Identify which cell holds the provided text, then report its [x, y] central coordinate. 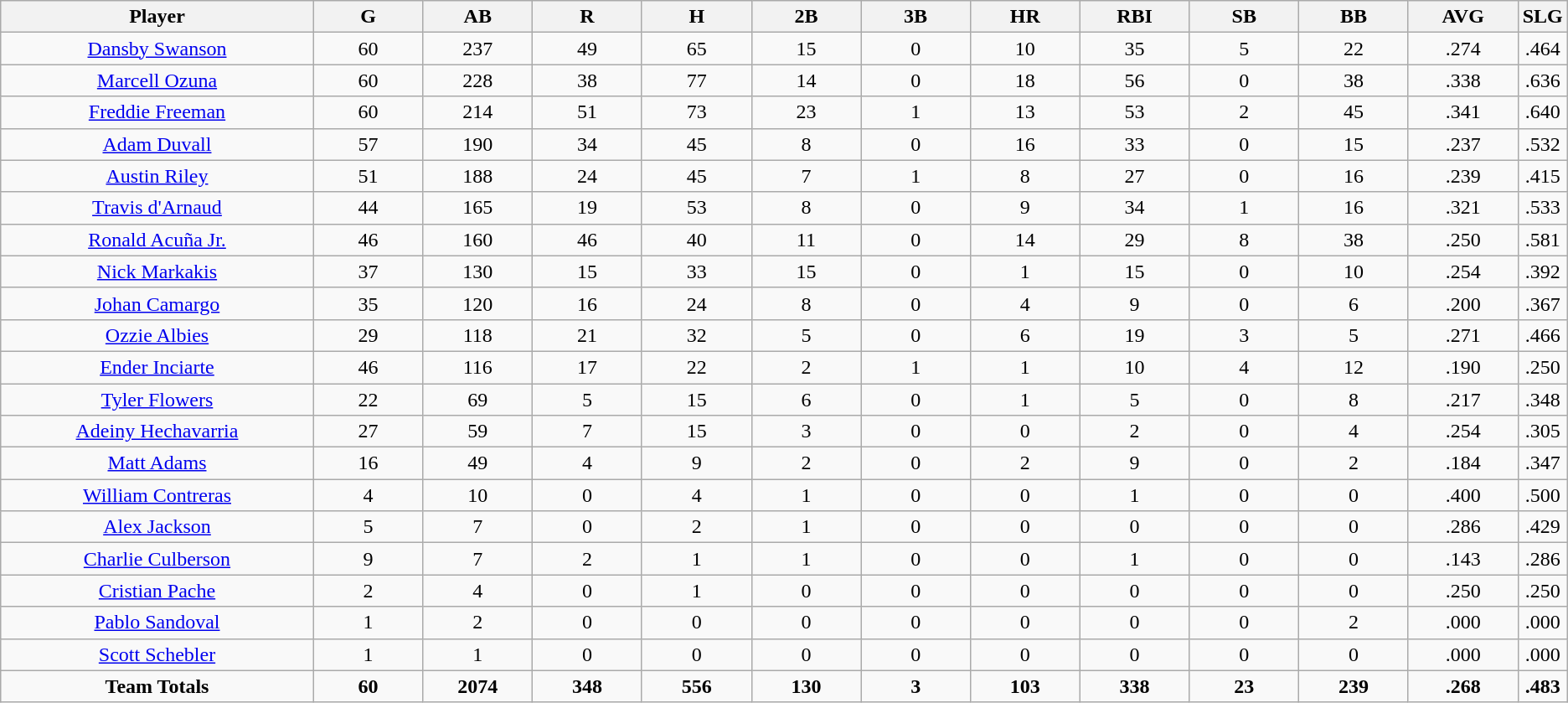
12 [1354, 367]
118 [477, 335]
Pablo Sandoval [157, 623]
56 [1134, 80]
HR [1025, 17]
H [697, 17]
.532 [1543, 144]
165 [477, 208]
21 [588, 335]
59 [477, 432]
13 [1025, 112]
228 [477, 80]
.392 [1543, 271]
.640 [1543, 112]
Dansby Swanson [157, 49]
Charlie Culberson [157, 559]
18 [1025, 80]
Team Totals [157, 686]
.190 [1462, 367]
RBI [1134, 17]
.466 [1543, 335]
R [588, 17]
Alex Jackson [157, 527]
239 [1354, 686]
Travis d'Arnaud [157, 208]
.429 [1543, 527]
44 [369, 208]
William Contreras [157, 495]
190 [477, 144]
.400 [1462, 495]
116 [477, 367]
556 [697, 686]
Freddie Freeman [157, 112]
BB [1354, 17]
.268 [1462, 686]
.200 [1462, 303]
40 [697, 240]
.367 [1543, 303]
Ronald Acuña Jr. [157, 240]
Johan Camargo [157, 303]
3B [916, 17]
.338 [1462, 80]
37 [369, 271]
.581 [1543, 240]
Adam Duvall [157, 144]
65 [697, 49]
.321 [1462, 208]
Tyler Flowers [157, 400]
11 [806, 240]
G [369, 17]
Scott Schebler [157, 654]
SB [1245, 17]
120 [477, 303]
.239 [1462, 176]
.348 [1543, 400]
2074 [477, 686]
Cristian Pache [157, 591]
237 [477, 49]
73 [697, 112]
.636 [1543, 80]
.464 [1543, 49]
.305 [1543, 432]
Player [157, 17]
188 [477, 176]
57 [369, 144]
.483 [1543, 686]
2B [806, 17]
Ozzie Albies [157, 335]
.341 [1462, 112]
.347 [1543, 463]
AB [477, 17]
Austin Riley [157, 176]
Matt Adams [157, 463]
103 [1025, 686]
.237 [1462, 144]
77 [697, 80]
SLG [1543, 17]
Marcell Ozuna [157, 80]
AVG [1462, 17]
Adeiny Hechavarria [157, 432]
.274 [1462, 49]
.217 [1462, 400]
.533 [1543, 208]
17 [588, 367]
348 [588, 686]
160 [477, 240]
32 [697, 335]
Nick Markakis [157, 271]
214 [477, 112]
.500 [1543, 495]
.143 [1462, 559]
.415 [1543, 176]
.271 [1462, 335]
.184 [1462, 463]
338 [1134, 686]
69 [477, 400]
Ender Inciarte [157, 367]
